From the cell containing the given text, extract its center point as (x, y) coordinate. 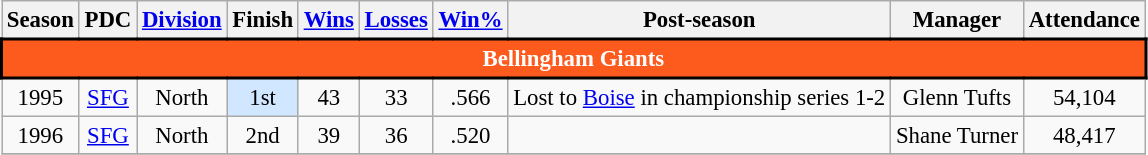
1996 (41, 136)
Finish (262, 20)
Lost to Boise in championship series 1-2 (700, 97)
54,104 (1084, 97)
PDC (108, 20)
39 (328, 136)
Division (182, 20)
43 (328, 97)
Manager (958, 20)
.566 (470, 97)
1st (262, 97)
Post-season (700, 20)
33 (396, 97)
48,417 (1084, 136)
Glenn Tufts (958, 97)
Attendance (1084, 20)
Losses (396, 20)
2nd (262, 136)
Season (41, 20)
36 (396, 136)
Shane Turner (958, 136)
Bellingham Giants (574, 58)
1995 (41, 97)
Wins (328, 20)
Win% (470, 20)
.520 (470, 136)
